Search for the cell housing the specified text and yield its (x, y) center coordinate. 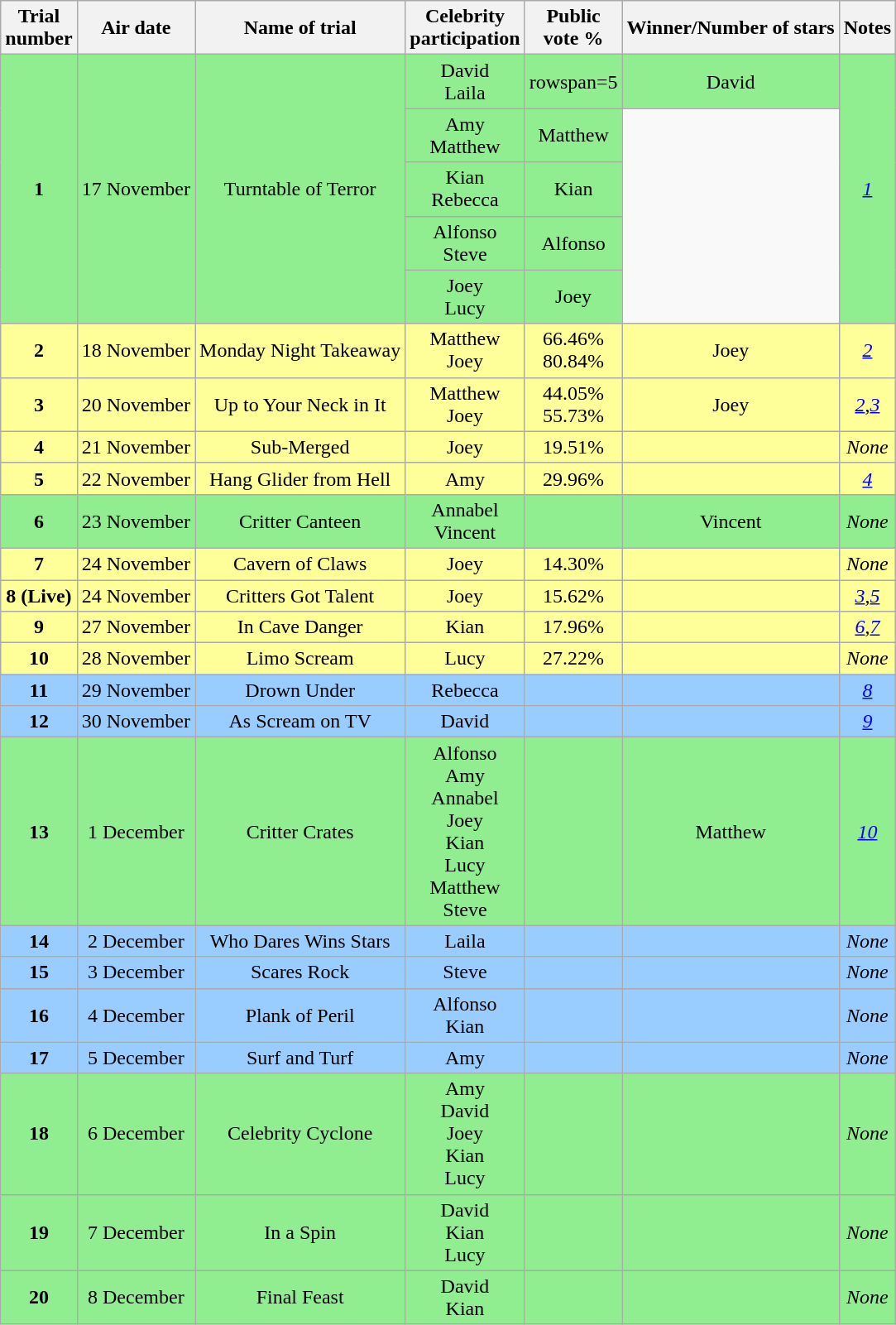
17 November (136, 189)
20 (39, 1298)
DavidKian (465, 1298)
Winner/Number of stars (731, 28)
6 (39, 521)
Cavern of Claws (300, 564)
Steve (465, 972)
19 (39, 1232)
23 November (136, 521)
44.05%55.73% (573, 404)
Laila (465, 941)
JoeyLucy (465, 296)
Who Dares Wins Stars (300, 941)
Turntable of Terror (300, 189)
Air date (136, 28)
In a Spin (300, 1232)
8 December (136, 1298)
17.96% (573, 627)
AmyDavidJoeyKianLucy (465, 1134)
15 (39, 972)
18 November (136, 351)
Vincent (731, 521)
Critters Got Talent (300, 595)
DavidKianLucy (465, 1232)
29.96% (573, 478)
19.51% (573, 447)
14.30% (573, 564)
Limo Scream (300, 659)
AlfonsoAmyAnnabelJoeyKianLucyMatthewSteve (465, 831)
As Scream on TV (300, 722)
In Cave Danger (300, 627)
AnnabelVincent (465, 521)
8 (Live) (39, 595)
Hang Glider from Hell (300, 478)
DavidLaila (465, 81)
Sub-Merged (300, 447)
Plank of Peril (300, 1015)
3 December (136, 972)
Rebecca (465, 690)
27.22% (573, 659)
Critter Canteen (300, 521)
Critter Crates (300, 831)
Alfonso (573, 243)
8 (867, 690)
Final Feast (300, 1298)
14 (39, 941)
6,7 (867, 627)
2,3 (867, 404)
11 (39, 690)
27 November (136, 627)
6 December (136, 1134)
KianRebecca (465, 189)
Drown Under (300, 690)
Name of trial (300, 28)
66.46%80.84% (573, 351)
Surf and Turf (300, 1058)
3,5 (867, 595)
15.62% (573, 595)
AlfonsoSteve (465, 243)
5 December (136, 1058)
Celebrityparticipation (465, 28)
3 (39, 404)
13 (39, 831)
18 (39, 1134)
AlfonsoKian (465, 1015)
30 November (136, 722)
28 November (136, 659)
1 December (136, 831)
22 November (136, 478)
16 (39, 1015)
Scares Rock (300, 972)
20 November (136, 404)
rowspan=5 (573, 81)
Up to Your Neck in It (300, 404)
17 (39, 1058)
Lucy (465, 659)
12 (39, 722)
Monday Night Takeaway (300, 351)
29 November (136, 690)
2 December (136, 941)
7 December (136, 1232)
4 December (136, 1015)
Celebrity Cyclone (300, 1134)
5 (39, 478)
21 November (136, 447)
Notes (867, 28)
AmyMatthew (465, 136)
7 (39, 564)
Trialnumber (39, 28)
Publicvote % (573, 28)
